Detect which cell encompasses the target text, then output its (x, y) center coordinate. 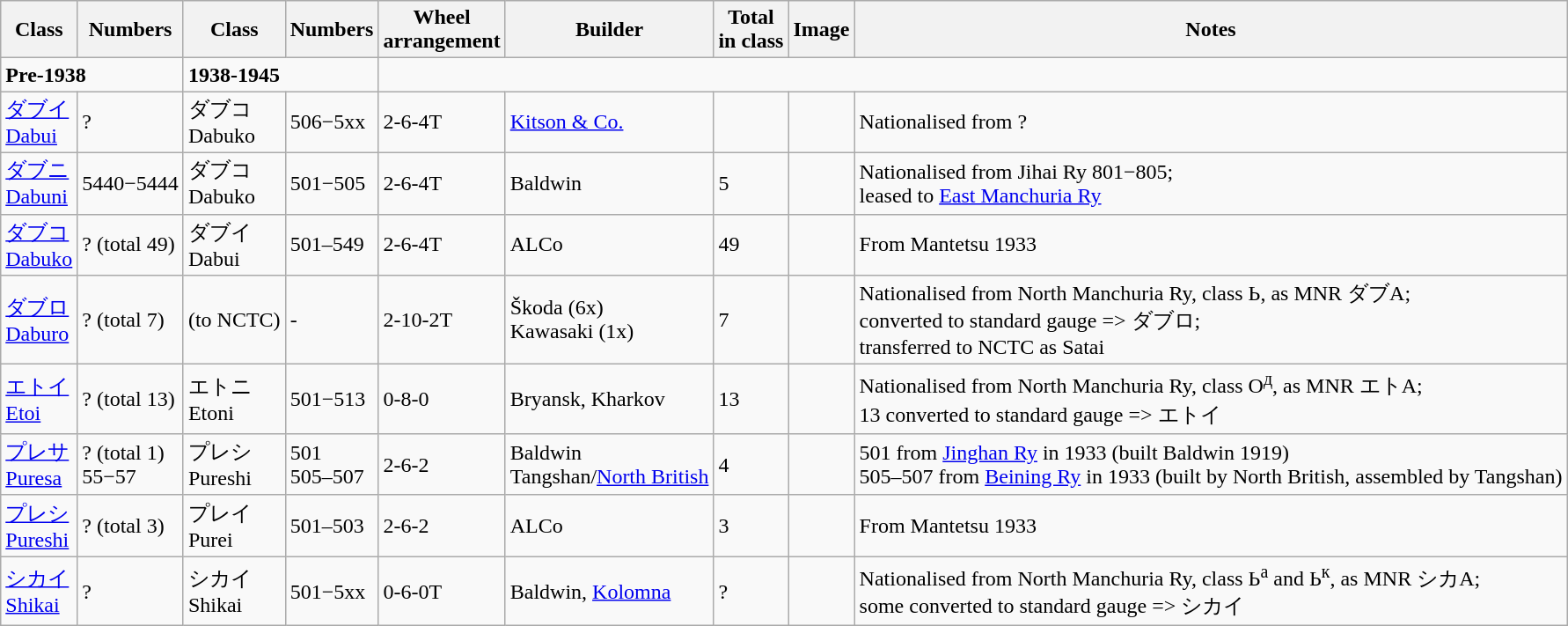
4 (751, 465)
0-8-0 (442, 400)
501 from Jinghan Ry in 1933 (built Baldwin 1919)505–507 from Beining Ry in 1933 (built by North British, assembled by Tangshan) (1211, 465)
BaldwinTangshan/North British (609, 465)
Wheelarrangement (442, 30)
- (332, 320)
Image (822, 30)
Nationalised from ? (1211, 122)
? (total 13) (130, 400)
Notes (1211, 30)
? (total 1)55−57 (130, 465)
501−505 (332, 183)
? (total 3) (130, 526)
Nationalised from North Manchuria Ry, class Ь, as MNR ダブA;converted to standard gauge => ダブロ;transferred to NCTC as Satai (1211, 320)
501505–507 (332, 465)
Bryansk, Kharkov (609, 400)
0-6-0T (442, 592)
? (total 49) (130, 245)
2-10-2T (442, 320)
5 (751, 183)
Pre-1938 (92, 75)
501−513 (332, 400)
Škoda (6x)Kawasaki (1x) (609, 320)
501−5xx (332, 592)
ダブロDaburo (39, 320)
5440−5444 (130, 183)
Nationalised from North Manchuria Ry, class Oд, as MNR エトA;13 converted to standard gauge => エトイ (1211, 400)
Nationalised from North Manchuria Ry, class Ьа and Ьк, as MNR シカA; some converted to standard gauge => シカイ (1211, 592)
エトイEtoi (39, 400)
Baldwin (609, 183)
プレサPuresa (39, 465)
Kitson & Co. (609, 122)
プレイPurei (234, 526)
501–549 (332, 245)
501–503 (332, 526)
Nationalised from Jihai Ry 801−805;leased to East Manchuria Ry (1211, 183)
49 (751, 245)
1938-1945 (280, 75)
ダブニDabuni (39, 183)
Builder (609, 30)
7 (751, 320)
Totalin class (751, 30)
(to NCTC) (234, 320)
? (total 7) (130, 320)
Baldwin, Kolomna (609, 592)
506−5xx (332, 122)
3 (751, 526)
エトニEtoni (234, 400)
13 (751, 400)
